Extract the [X, Y] coordinate from the center of the cell holding the provided text.  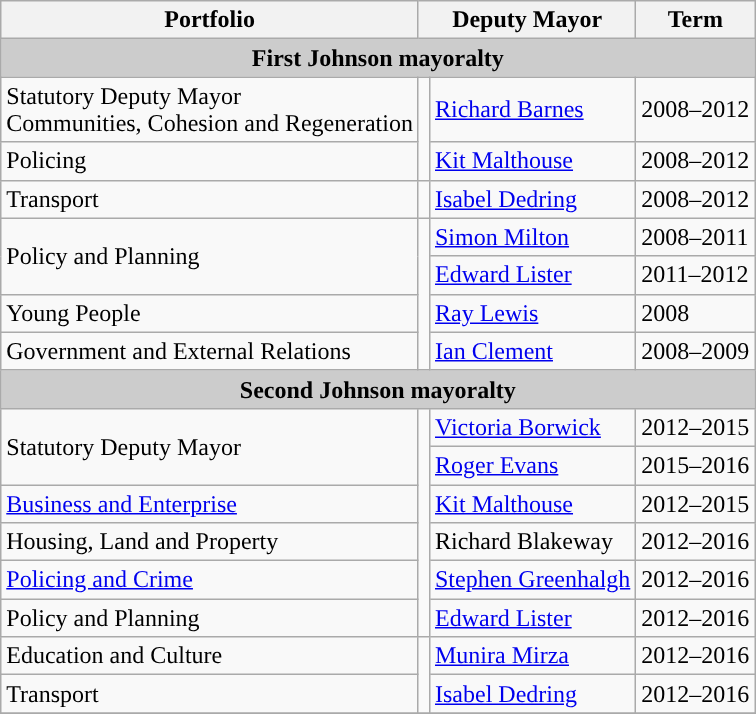
Statutory Deputy Mayor [210, 446]
Young People [210, 313]
Victoria Borwick [532, 427]
Deputy Mayor [526, 20]
Term [696, 20]
Housing, Land and Property [210, 542]
2015–2016 [696, 465]
Business and Enterprise [210, 503]
Richard Barnes [532, 110]
2011–2012 [696, 275]
Simon Milton [532, 237]
Policing and Crime [210, 580]
Roger Evans [532, 465]
2008–2009 [696, 351]
Policing [210, 161]
2008 [696, 313]
Ian Clement [532, 351]
Government and External Relations [210, 351]
Second Johnson mayoralty [378, 389]
Ray Lewis [532, 313]
Portfolio [210, 20]
Stephen Greenhalgh [532, 580]
2008–2011 [696, 237]
Richard Blakeway [532, 542]
Statutory Deputy MayorCommunities, Cohesion and Regeneration [210, 110]
Munira Mirza [532, 656]
Education and Culture [210, 656]
First Johnson mayoralty [378, 58]
